Determine the [x, y] coordinate at the center of the cell enclosing the given text.  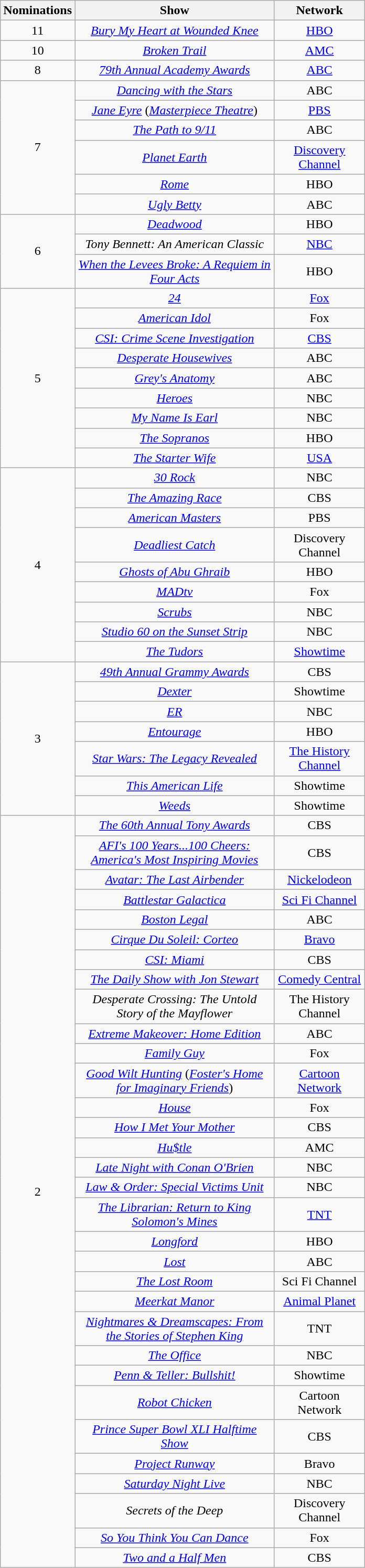
Robot Chicken [174, 1402]
Weeds [174, 806]
Heroes [174, 398]
Deadwood [174, 224]
Law & Order: Special Victims Unit [174, 1187]
Studio 60 on the Sunset Strip [174, 632]
30 Rock [174, 478]
Project Runway [174, 1464]
Avatar: The Last Airbender [174, 879]
Scrubs [174, 612]
Planet Earth [174, 157]
Cirque Du Soleil: Corteo [174, 939]
Show [174, 10]
Two and a Half Men [174, 1558]
USA [319, 458]
6 [38, 251]
This American Life [174, 786]
Meerkat Manor [174, 1301]
Entourage [174, 732]
Secrets of the Deep [174, 1510]
Comedy Central [319, 980]
8 [38, 70]
3 [38, 738]
Bury My Heart at Wounded Knee [174, 30]
Broken Trail [174, 50]
Family Guy [174, 1054]
Desperate Housewives [174, 358]
The Lost Room [174, 1281]
CSI: Miami [174, 959]
2 [38, 1191]
Nightmares & Dreamscapes: From the Stories of Stephen King [174, 1328]
Ugly Betty [174, 204]
5 [38, 379]
Deadliest Catch [174, 544]
Jane Eyre (Masterpiece Theatre) [174, 110]
The Sopranos [174, 438]
My Name Is Earl [174, 418]
AFI's 100 Years...100 Cheers: America's Most Inspiring Movies [174, 853]
House [174, 1108]
Hu$tle [174, 1147]
Extreme Makeover: Home Edition [174, 1034]
Penn & Teller: Bullshit! [174, 1376]
The Librarian: Return to King Solomon's Mines [174, 1215]
The Office [174, 1356]
4 [38, 565]
49th Annual Grammy Awards [174, 672]
24 [174, 298]
Late Night with Conan O'Brien [174, 1167]
The Path to 9/11 [174, 130]
CSI: Crime Scene Investigation [174, 338]
Tony Bennett: An American Classic [174, 244]
Dexter [174, 692]
The 60th Annual Tony Awards [174, 825]
Desperate Crossing: The Untold Story of the Mayflower [174, 1007]
How I Met Your Mother [174, 1127]
Network [319, 10]
When the Levees Broke: A Requiem in Four Acts [174, 271]
The Daily Show with Jon Stewart [174, 980]
Dancing with the Stars [174, 90]
Rome [174, 184]
Animal Planet [319, 1301]
Prince Super Bowl XLI Halftime Show [174, 1437]
Star Wars: The Legacy Revealed [174, 758]
Ghosts of Abu Ghraib [174, 572]
Saturday Night Live [174, 1484]
Longford [174, 1241]
Grey's Anatomy [174, 378]
7 [38, 147]
Nominations [38, 10]
MADtv [174, 592]
Nickelodeon [319, 879]
Battlestar Galactica [174, 899]
So You Think You Can Dance [174, 1538]
The Tudors [174, 652]
The Amazing Race [174, 498]
ER [174, 712]
American Masters [174, 518]
American Idol [174, 318]
Good Wilt Hunting (Foster's Home for Imaginary Friends) [174, 1080]
79th Annual Academy Awards [174, 70]
Lost [174, 1261]
10 [38, 50]
11 [38, 30]
The Starter Wife [174, 458]
Boston Legal [174, 919]
